Provide the (X, Y) coordinate of the cell's center where the given text is located.  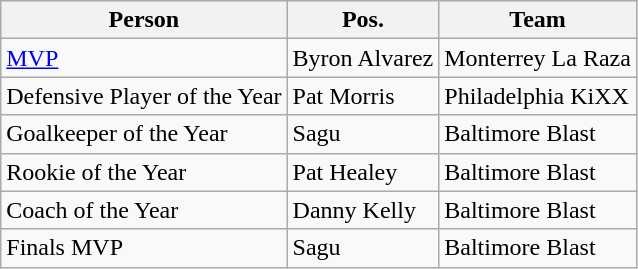
Byron Alvarez (363, 58)
Pat Morris (363, 96)
Goalkeeper of the Year (144, 134)
Monterrey La Raza (538, 58)
Team (538, 20)
Coach of the Year (144, 210)
Finals MVP (144, 248)
Person (144, 20)
Rookie of the Year (144, 172)
MVP (144, 58)
Pos. (363, 20)
Pat Healey (363, 172)
Defensive Player of the Year (144, 96)
Philadelphia KiXX (538, 96)
Danny Kelly (363, 210)
